Identify which cell holds the provided text, then report its [X, Y] central coordinate. 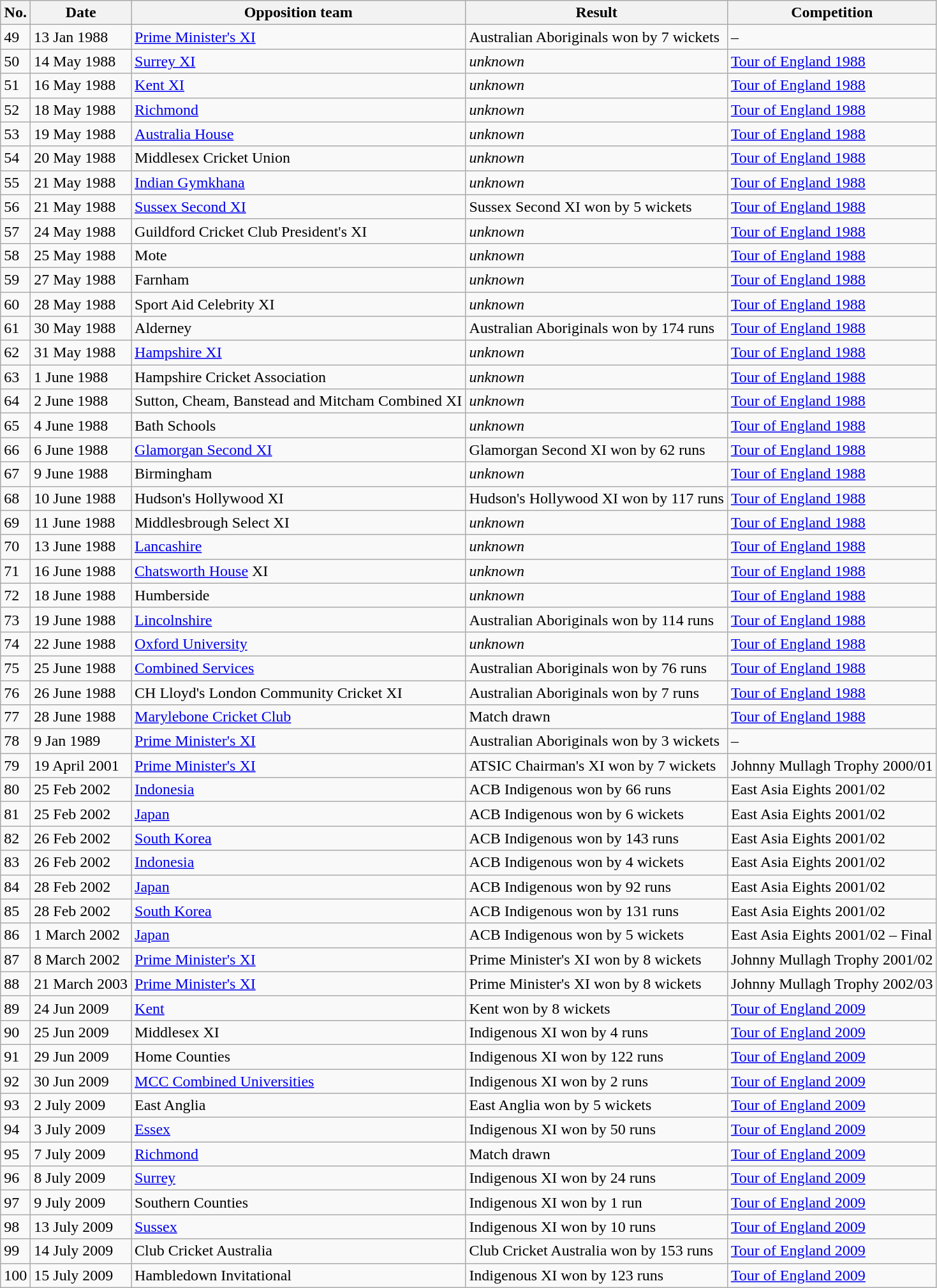
6 June 1988 [81, 450]
14 May 1988 [81, 61]
71 [15, 571]
Johnny Mullagh Trophy 2002/03 [832, 984]
50 [15, 61]
Oxford University [299, 644]
Hudson's Hollywood XI [299, 498]
Indigenous XI won by 123 runs [597, 1275]
56 [15, 207]
2 July 2009 [81, 1106]
Bath Schools [299, 426]
95 [15, 1154]
26 June 1988 [81, 692]
Indigenous XI won by 24 runs [597, 1178]
70 [15, 547]
ATSIC Chairman's XI won by 7 wickets [597, 766]
87 [15, 959]
Sussex [299, 1227]
CH Lloyd's London Community Cricket XI [299, 692]
73 [15, 619]
Middlesex Cricket Union [299, 158]
57 [15, 231]
81 [15, 814]
Alderney [299, 329]
Sutton, Cheam, Banstead and Mitcham Combined XI [299, 401]
85 [15, 911]
21 March 2003 [81, 984]
Middlesex XI [299, 1032]
Competition [832, 13]
92 [15, 1081]
Indigenous XI won by 50 runs [597, 1130]
83 [15, 862]
3 July 2009 [81, 1130]
Hampshire Cricket Association [299, 377]
ACB Indigenous won by 4 wickets [597, 862]
Indigenous XI won by 1 run [597, 1203]
78 [15, 741]
68 [15, 498]
66 [15, 450]
63 [15, 377]
100 [15, 1275]
18 June 1988 [81, 595]
Sport Aid Celebrity XI [299, 304]
89 [15, 1008]
Hampshire XI [299, 353]
75 [15, 668]
Kent won by 8 wickets [597, 1008]
30 Jun 2009 [81, 1081]
69 [15, 522]
25 Jun 2009 [81, 1032]
8 July 2009 [81, 1178]
Australia House [299, 134]
74 [15, 644]
Johnny Mullagh Trophy 2000/01 [832, 766]
15 July 2009 [81, 1275]
ACB Indigenous won by 143 runs [597, 838]
Birmingham [299, 474]
1 March 2002 [81, 935]
Hudson's Hollywood XI won by 117 runs [597, 498]
Lincolnshire [299, 619]
Australian Aboriginals won by 174 runs [597, 329]
Farnham [299, 279]
13 July 2009 [81, 1227]
67 [15, 474]
64 [15, 401]
19 June 1988 [81, 619]
Kent XI [299, 85]
22 June 1988 [81, 644]
90 [15, 1032]
Date [81, 13]
54 [15, 158]
Glamorgan Second XI [299, 450]
8 March 2002 [81, 959]
ACB Indigenous won by 5 wickets [597, 935]
93 [15, 1106]
East Asia Eights 2001/02 – Final [832, 935]
Indigenous XI won by 4 runs [597, 1032]
Chatsworth House XI [299, 571]
28 June 1988 [81, 717]
20 May 1988 [81, 158]
84 [15, 887]
96 [15, 1178]
9 July 2009 [81, 1203]
59 [15, 279]
80 [15, 790]
86 [15, 935]
Marylebone Cricket Club [299, 717]
25 May 1988 [81, 255]
Humberside [299, 595]
55 [15, 182]
1 June 1988 [81, 377]
79 [15, 766]
16 May 1988 [81, 85]
82 [15, 838]
Opposition team [299, 13]
25 June 1988 [81, 668]
98 [15, 1227]
Sussex Second XI won by 5 wickets [597, 207]
Indigenous XI won by 122 runs [597, 1056]
19 May 1988 [81, 134]
4 June 1988 [81, 426]
11 June 1988 [81, 522]
13 Jan 1988 [81, 37]
58 [15, 255]
2 June 1988 [81, 401]
52 [15, 110]
No. [15, 13]
Combined Services [299, 668]
East Anglia [299, 1106]
Australian Aboriginals won by 3 wickets [597, 741]
Australian Aboriginals won by 76 runs [597, 668]
Australian Aboriginals won by 114 runs [597, 619]
Hambledown Invitational [299, 1275]
Result [597, 13]
16 June 1988 [81, 571]
97 [15, 1203]
19 April 2001 [81, 766]
East Anglia won by 5 wickets [597, 1106]
Sussex Second XI [299, 207]
Australian Aboriginals won by 7 runs [597, 692]
72 [15, 595]
Home Counties [299, 1056]
30 May 1988 [81, 329]
91 [15, 1056]
13 June 1988 [81, 547]
28 May 1988 [81, 304]
18 May 1988 [81, 110]
88 [15, 984]
10 June 1988 [81, 498]
ACB Indigenous won by 66 runs [597, 790]
99 [15, 1251]
Club Cricket Australia [299, 1251]
Surrey [299, 1178]
9 Jan 1989 [81, 741]
49 [15, 37]
Middlesbrough Select XI [299, 522]
31 May 1988 [81, 353]
Mote [299, 255]
51 [15, 85]
Kent [299, 1008]
Australian Aboriginals won by 7 wickets [597, 37]
65 [15, 426]
24 Jun 2009 [81, 1008]
Johnny Mullagh Trophy 2001/02 [832, 959]
Surrey XI [299, 61]
27 May 1988 [81, 279]
Lancashire [299, 547]
ACB Indigenous won by 131 runs [597, 911]
Indigenous XI won by 2 runs [597, 1081]
ACB Indigenous won by 92 runs [597, 887]
24 May 1988 [81, 231]
7 July 2009 [81, 1154]
60 [15, 304]
MCC Combined Universities [299, 1081]
61 [15, 329]
9 June 1988 [81, 474]
94 [15, 1130]
29 Jun 2009 [81, 1056]
Southern Counties [299, 1203]
62 [15, 353]
Essex [299, 1130]
76 [15, 692]
Club Cricket Australia won by 153 runs [597, 1251]
Guildford Cricket Club President's XI [299, 231]
14 July 2009 [81, 1251]
ACB Indigenous won by 6 wickets [597, 814]
Indian Gymkhana [299, 182]
Indigenous XI won by 10 runs [597, 1227]
53 [15, 134]
Glamorgan Second XI won by 62 runs [597, 450]
77 [15, 717]
